Find where the given text appears and provide that cell's center as [X, Y] coordinate. 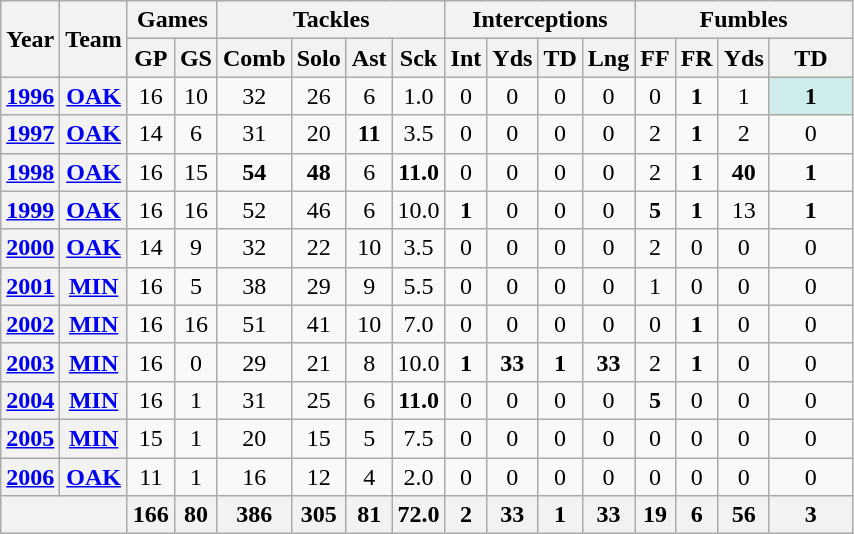
2006 [30, 477]
1999 [30, 210]
7.5 [418, 438]
Lng [608, 58]
13 [744, 210]
25 [318, 400]
Solo [318, 58]
80 [196, 515]
46 [318, 210]
FF [655, 58]
305 [318, 515]
2001 [30, 286]
22 [318, 248]
72.0 [418, 515]
166 [150, 515]
1996 [30, 96]
Year [30, 39]
Comb [254, 58]
54 [254, 172]
Fumbles [744, 20]
2002 [30, 324]
2004 [30, 400]
Sck [418, 58]
7.0 [418, 324]
5.5 [418, 286]
1.0 [418, 96]
Ast [369, 58]
21 [318, 362]
48 [318, 172]
51 [254, 324]
GP [150, 58]
38 [254, 286]
41 [318, 324]
56 [744, 515]
Games [172, 20]
2.0 [418, 477]
2000 [30, 248]
FR [696, 58]
81 [369, 515]
2005 [30, 438]
4 [369, 477]
26 [318, 96]
52 [254, 210]
2003 [30, 362]
Int [466, 58]
Interceptions [540, 20]
8 [369, 362]
12 [318, 477]
40 [744, 172]
1997 [30, 134]
Team [94, 39]
386 [254, 515]
19 [655, 515]
GS [196, 58]
3 [810, 515]
Tackles [331, 20]
1998 [30, 172]
